Detect which cell encompasses the target text, then output its [x, y] center coordinate. 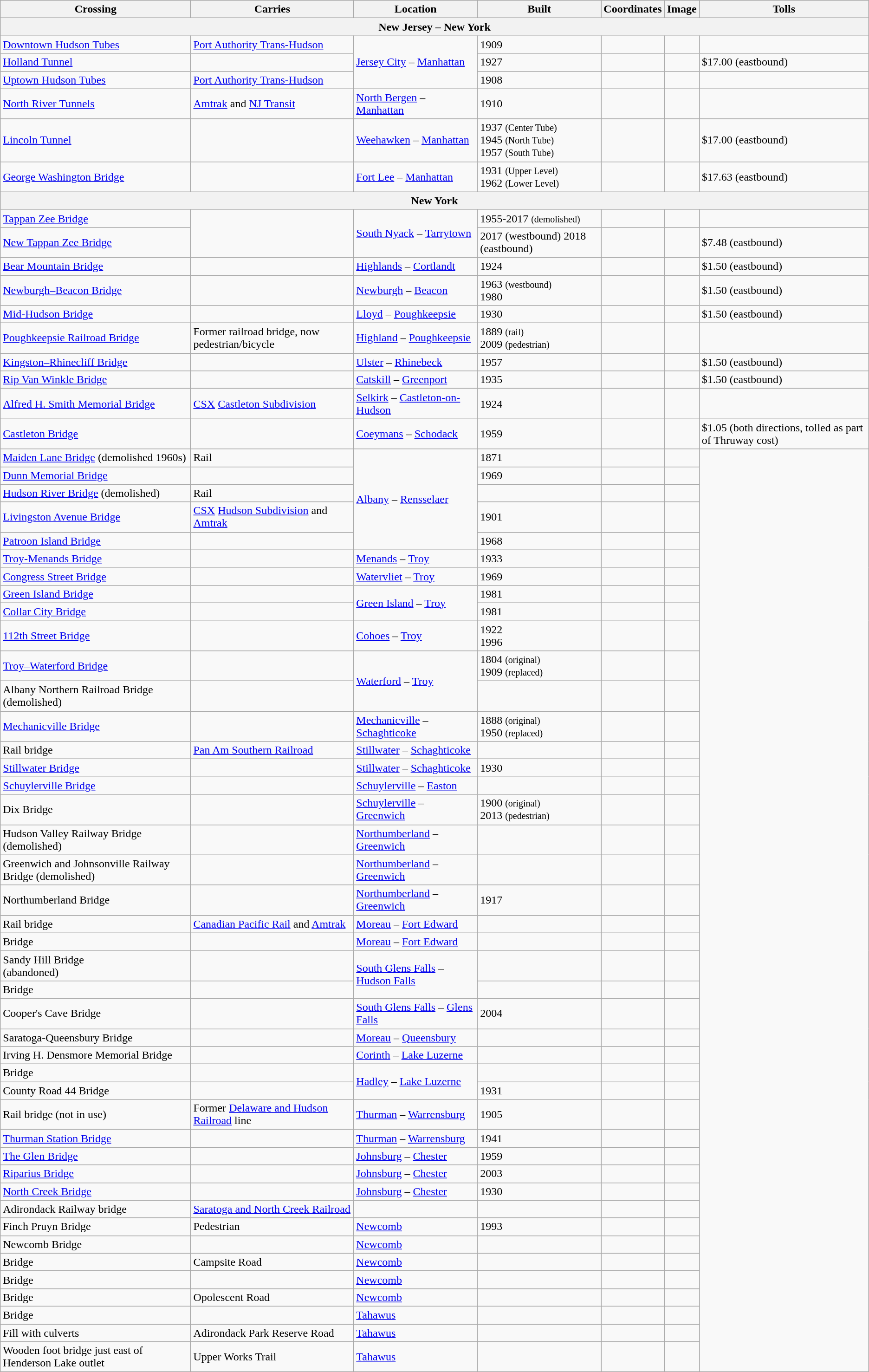
Dunn Memorial Bridge [96, 475]
Mechanicville Bridge [96, 726]
1901 [539, 517]
Built [539, 9]
1931 (Upper Level)1962 (Lower Level) [539, 176]
Wooden foot bridge just east of Henderson Lake outlet [96, 1357]
1908 [539, 80]
Opolescent Road [272, 1297]
112th Street Bridge [96, 635]
1935 [539, 380]
Hudson River Bridge (demolished) [96, 493]
Hudson Valley Railway Bridge (demolished) [96, 839]
Watervliet – Troy [416, 576]
Downtown Hudson Tubes [96, 45]
1917 [539, 900]
Stillwater Bridge [96, 768]
Selkirk – Castleton-on-Hudson [416, 404]
1933 [539, 559]
1937 (Center Tube)1945 (North Tube)1957 (South Tube) [539, 140]
CSX Hudson Subdivision and Amtrak [272, 517]
Campsite Road [272, 1262]
Greenwich and Johnsonville Railway Bridge (demolished) [96, 870]
1910 [539, 104]
CSX Castleton Subdivision [272, 404]
Schuylerville Bridge [96, 786]
Finch Pruyn Bridge [96, 1227]
Troy-Menands Bridge [96, 559]
North Creek Bridge [96, 1191]
County Road 44 Bridge [96, 1091]
2004 [539, 1013]
Corinth – Lake Luzerne [416, 1055]
The Glen Bridge [96, 1156]
Kingston–Rhinecliff Bridge [96, 362]
Fill with culverts [96, 1333]
$7.48 (eastbound) [784, 242]
Image [681, 9]
Schuylerville – Greenwich [416, 810]
2003 [539, 1174]
Catskill – Greenport [416, 380]
1931 [539, 1091]
Saratoga and North Creek Railroad [272, 1209]
1968 [539, 541]
Amtrak and NJ Transit [272, 104]
1909 [539, 45]
Patroon Island Bridge [96, 541]
Green Island Bridge [96, 594]
Lloyd – Poughkeepsie [416, 314]
$1.05 (both directions, tolled as part of Thruway cost) [784, 434]
Newburgh–Beacon Bridge [96, 290]
Fort Lee – Manhattan [416, 176]
1941 [539, 1138]
Coordinates [633, 9]
1955-2017 (demolished) [539, 218]
Ulster – Rhinebeck [416, 362]
Coeymans – Schodack [416, 434]
Weehawken – Manhattan [416, 140]
Jersey City – Manhattan [416, 62]
Troy–Waterford Bridge [96, 666]
Dix Bridge [96, 810]
George Washington Bridge [96, 176]
Pedestrian [272, 1227]
Location [416, 9]
New Tappan Zee Bridge [96, 242]
Castleton Bridge [96, 434]
North Bergen – Manhattan [416, 104]
Highland – Poughkeepsie [416, 338]
Irving H. Densmore Memorial Bridge [96, 1055]
Canadian Pacific Rail and Amtrak [272, 924]
Highlands – Cortlandt [416, 266]
Cooper's Cave Bridge [96, 1013]
Menands – Troy [416, 559]
Collar City Bridge [96, 611]
Congress Street Bridge [96, 576]
1889 (rail)2009 (pedestrian) [539, 338]
2017 (westbound) 2018 (eastbound) [539, 242]
Albany Northern Railroad Bridge (demolished) [96, 696]
Crossing [96, 9]
Maiden Lane Bridge (demolished 1960s) [96, 458]
Lincoln Tunnel [96, 140]
Mid-Hudson Bridge [96, 314]
Former railroad bridge, now pedestrian/bicycle [272, 338]
Holland Tunnel [96, 62]
1993 [539, 1227]
New Jersey – New York [434, 27]
Saratoga-Queensbury Bridge [96, 1038]
$17.63 (eastbound) [784, 176]
1905 [539, 1114]
Cohoes – Troy [416, 635]
Green Island – Troy [416, 603]
1804 (original)1909 (replaced) [539, 666]
Pan Am Southern Railroad [272, 750]
Carries [272, 9]
1900 (original)2013 (pedestrian) [539, 810]
South Glens Falls – Hudson Falls [416, 974]
Albany – Rensselaer [416, 500]
1888 (original)1950 (replaced) [539, 726]
Former Delaware and Hudson Railroad line [272, 1114]
19221996 [539, 635]
Tolls [784, 9]
South Glens Falls – Glens Falls [416, 1013]
Thurman Station Bridge [96, 1138]
Rip Van Winkle Bridge [96, 380]
Adirondack Railway bridge [96, 1209]
Livingston Avenue Bridge [96, 517]
Hadley – Lake Luzerne [416, 1082]
Bear Mountain Bridge [96, 266]
Adirondack Park Reserve Road [272, 1333]
Sandy Hill Bridge(abandoned) [96, 966]
North River Tunnels [96, 104]
1963 (westbound)1980 [539, 290]
Mechanicville – Schaghticoke [416, 726]
Poughkeepsie Railroad Bridge [96, 338]
Waterford – Troy [416, 681]
1957 [539, 362]
Moreau – Queensbury [416, 1038]
Riparius Bridge [96, 1174]
Rail bridge (not in use) [96, 1114]
1927 [539, 62]
Uptown Hudson Tubes [96, 80]
Newcomb Bridge [96, 1244]
Newburgh – Beacon [416, 290]
Alfred H. Smith Memorial Bridge [96, 404]
Tappan Zee Bridge [96, 218]
1871 [539, 458]
Northumberland Bridge [96, 900]
Upper Works Trail [272, 1357]
Schuylerville – Easton [416, 786]
South Nyack – Tarrytown [416, 233]
New York [434, 201]
